Find where the given text appears and provide that cell's center as (x, y) coordinate. 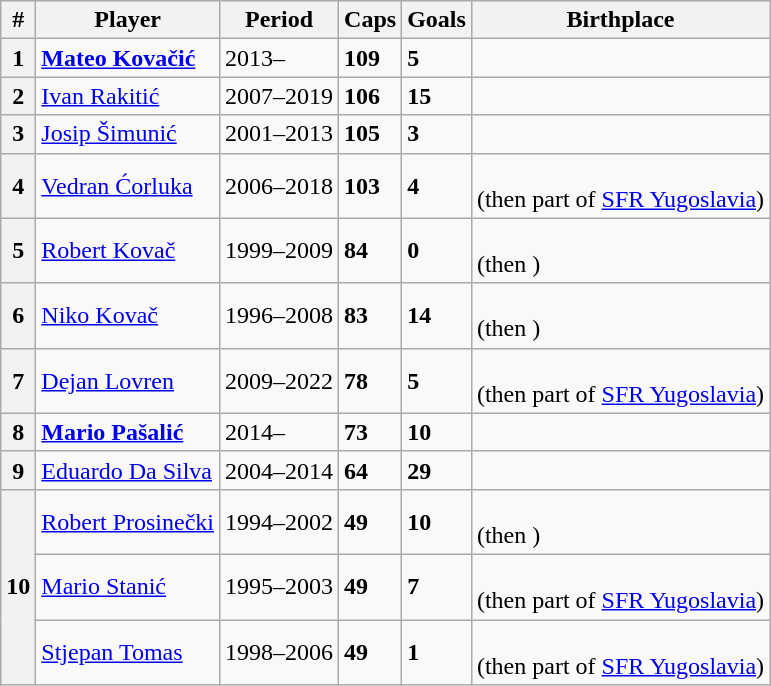
15 (437, 96)
Mateo Kovačić (128, 58)
Robert Prosinečki (128, 522)
1998–2006 (280, 652)
# (18, 20)
Goals (437, 20)
Mario Pašalić (128, 432)
105 (370, 134)
1999–2009 (280, 250)
Caps (370, 20)
1995–2003 (280, 586)
29 (437, 470)
Ivan Rakitić (128, 96)
Stjepan Tomas (128, 652)
Period (280, 20)
Birthplace (620, 20)
Vedran Ćorluka (128, 186)
2009–2022 (280, 380)
2001–2013 (280, 134)
84 (370, 250)
2004–2014 (280, 470)
9 (18, 470)
Niko Kovač (128, 316)
Dejan Lovren (128, 380)
Josip Šimunić (128, 134)
Player (128, 20)
2006–2018 (280, 186)
6 (18, 316)
1994–2002 (280, 522)
109 (370, 58)
14 (437, 316)
83 (370, 316)
103 (370, 186)
78 (370, 380)
8 (18, 432)
73 (370, 432)
Eduardo Da Silva (128, 470)
64 (370, 470)
Robert Kovač (128, 250)
2007–2019 (280, 96)
106 (370, 96)
Mario Stanić (128, 586)
0 (437, 250)
2014– (280, 432)
1996–2008 (280, 316)
2013– (280, 58)
2 (18, 96)
